Provide the (x, y) coordinate of the cell's center where the given text is located.  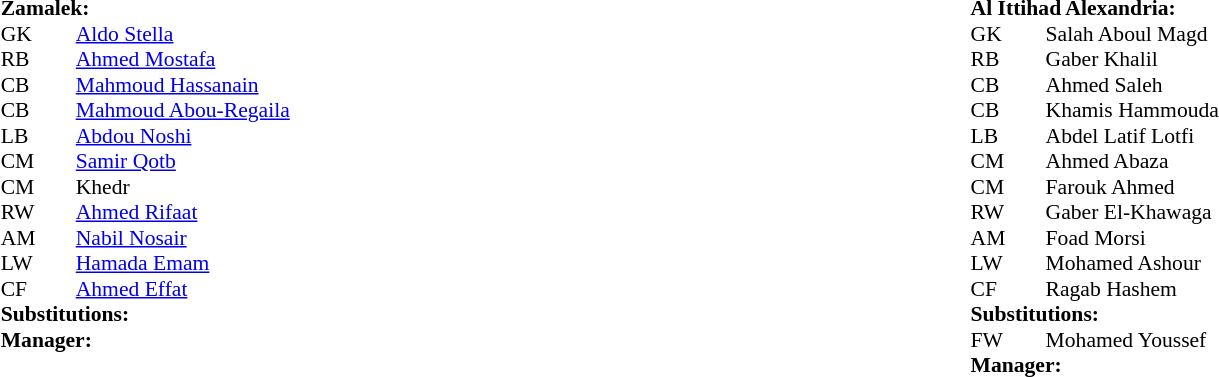
Nabil Nosair (183, 238)
Mahmoud Hassanain (183, 85)
Abdou Noshi (183, 136)
Manager: (146, 340)
Ragab Hashem (1132, 289)
Ahmed Saleh (1132, 85)
Khedr (183, 187)
Hamada Emam (183, 263)
Samir Qotb (183, 161)
Aldo Stella (183, 34)
Farouk Ahmed (1132, 187)
Gaber El-Khawaga (1132, 213)
Gaber Khalil (1132, 59)
Mahmoud Abou-Regaila (183, 111)
Ahmed Mostafa (183, 59)
Abdel Latif Lotfi (1132, 136)
Mohamed Youssef (1132, 340)
Mohamed Ashour (1132, 263)
Ahmed Effat (183, 289)
Khamis Hammouda (1132, 111)
Ahmed Rifaat (183, 213)
FW (990, 340)
Foad Morsi (1132, 238)
Ahmed Abaza (1132, 161)
Salah Aboul Magd (1132, 34)
